Scan for the cell matching the given text and deliver its [X, Y] coordinate at center. 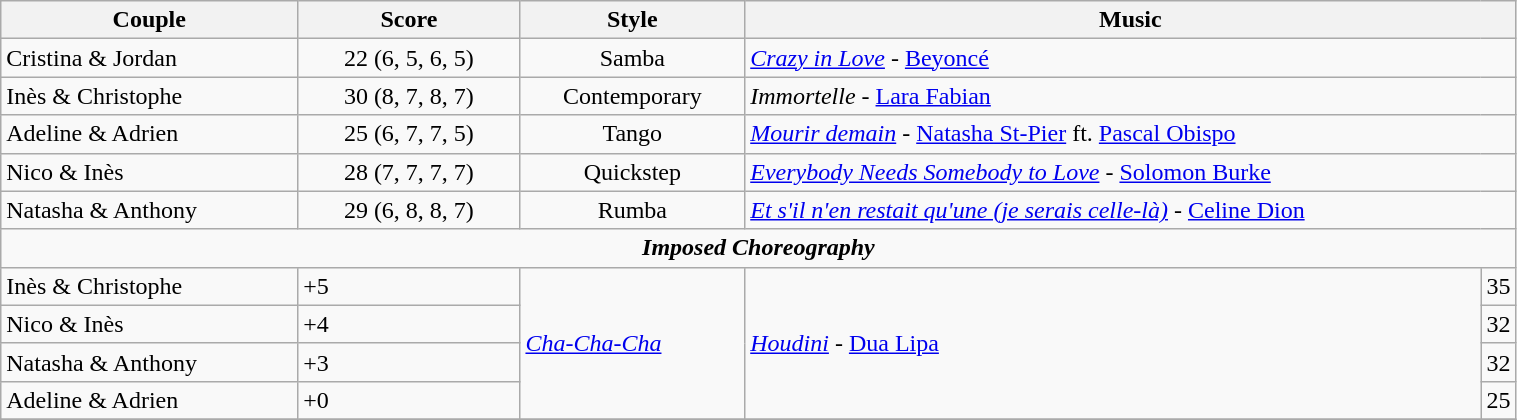
Imposed Choreography [758, 248]
28 (7, 7, 7, 7) [409, 172]
+0 [409, 400]
Score [409, 20]
+4 [409, 324]
Houdini - Dua Lipa [1113, 343]
Crazy in Love - Beyoncé [1130, 58]
Tango [632, 134]
35 [1498, 286]
Contemporary [632, 96]
29 (6, 8, 8, 7) [409, 210]
Quickstep [632, 172]
Immortelle - Lara Fabian [1130, 96]
Cha-Cha-Cha [632, 343]
Cristina & Jordan [150, 58]
Rumba [632, 210]
Couple [150, 20]
Music [1130, 20]
+3 [409, 362]
25 [1498, 400]
Style [632, 20]
Samba [632, 58]
22 (6, 5, 6, 5) [409, 58]
Et s'il n'en restait qu'une (je serais celle-là) - Celine Dion [1130, 210]
Everybody Needs Somebody to Love - Solomon Burke [1130, 172]
30 (8, 7, 8, 7) [409, 96]
25 (6, 7, 7, 5) [409, 134]
Mourir demain - Natasha St-Pier ft. Pascal Obispo [1130, 134]
+5 [409, 286]
